Pinpoint the cell where the given text exists, returning its (x, y) midpoint coordinate. 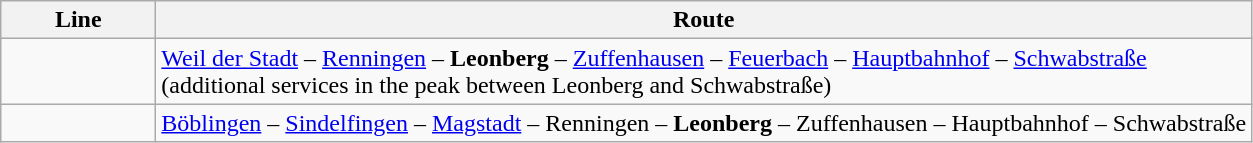
Line (78, 20)
Böblingen – Sindelfingen – Magstadt – Renningen – Leonberg – Zuffenhausen – Hauptbahnhof – Schwabstraße (704, 123)
Route (704, 20)
